Return [x, y] of the center of cell containing provided text 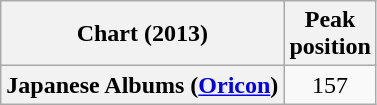
Japanese Albums (Oricon) [142, 85]
Chart (2013) [142, 34]
Peakposition [330, 34]
157 [330, 85]
